Locate the cell with the specified text and output its (X, Y) center coordinate. 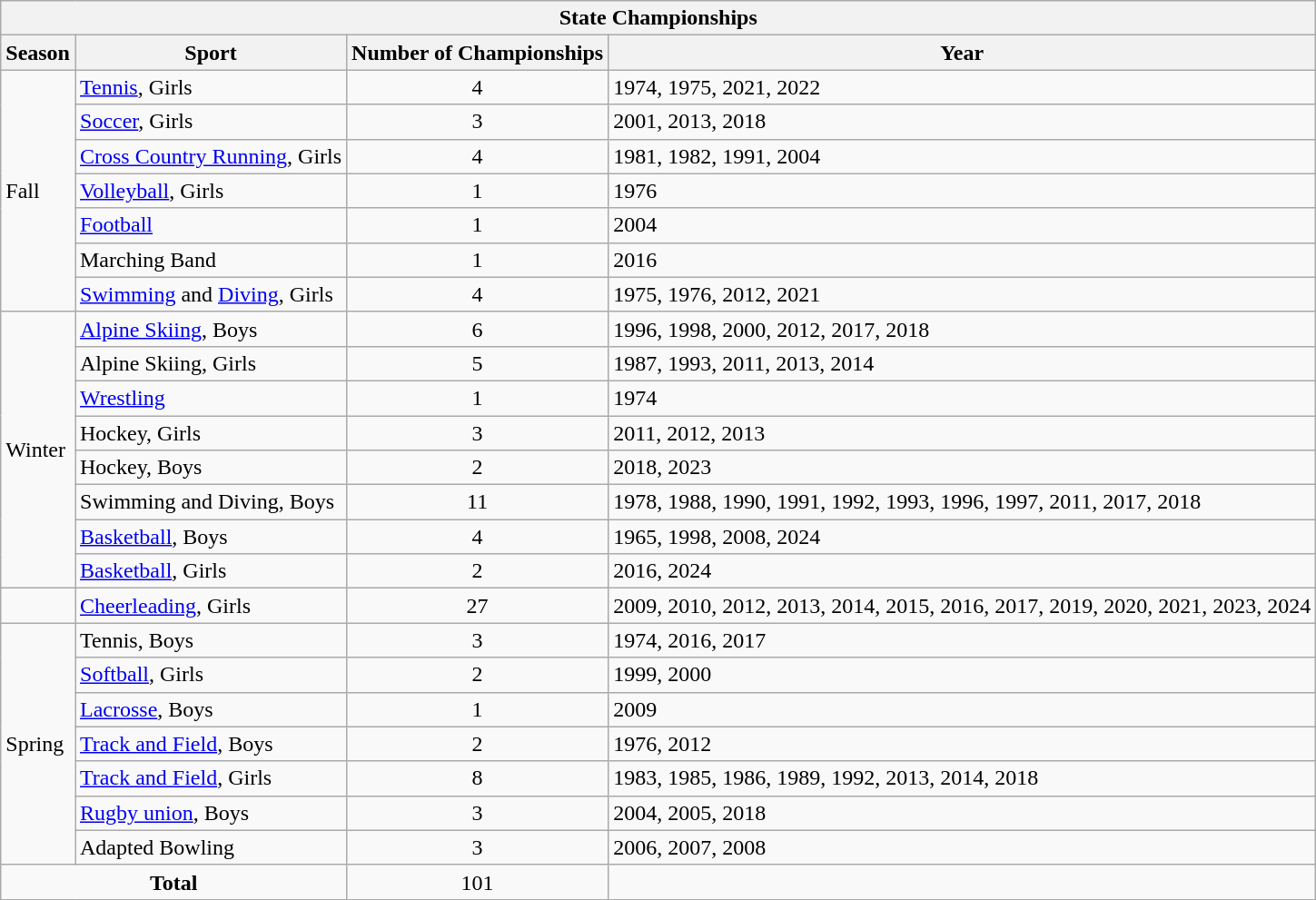
1965, 1998, 2008, 2024 (963, 537)
Total (174, 882)
Swimming and Diving, Girls (211, 294)
Soccer, Girls (211, 122)
1976 (963, 191)
Wrestling (211, 398)
1999, 2000 (963, 675)
1974, 1975, 2021, 2022 (963, 87)
Basketball, Boys (211, 537)
2006, 2007, 2008 (963, 847)
Adapted Bowling (211, 847)
Track and Field, Boys (211, 744)
5 (478, 363)
101 (478, 882)
6 (478, 329)
2009, 2010, 2012, 2013, 2014, 2015, 2016, 2017, 2019, 2020, 2021, 2023, 2024 (963, 606)
2009 (963, 709)
Volleyball, Girls (211, 191)
Winter (38, 450)
2004, 2005, 2018 (963, 813)
2001, 2013, 2018 (963, 122)
Football (211, 225)
Cheerleading, Girls (211, 606)
Tennis, Boys (211, 640)
Year (963, 53)
8 (478, 778)
Softball, Girls (211, 675)
1974 (963, 398)
1975, 1976, 2012, 2021 (963, 294)
1983, 1985, 1986, 1989, 1992, 2013, 2014, 2018 (963, 778)
Basketball, Girls (211, 571)
2018, 2023 (963, 468)
Alpine Skiing, Girls (211, 363)
2016, 2024 (963, 571)
2004 (963, 225)
11 (478, 502)
1976, 2012 (963, 744)
1981, 1982, 1991, 2004 (963, 156)
Season (38, 53)
Swimming and Diving, Boys (211, 502)
Hockey, Girls (211, 433)
Fall (38, 191)
1978, 1988, 1990, 1991, 1992, 1993, 1996, 1997, 2011, 2017, 2018 (963, 502)
Track and Field, Girls (211, 778)
Hockey, Boys (211, 468)
Number of Championships (478, 53)
Rugby union, Boys (211, 813)
Cross Country Running, Girls (211, 156)
Sport (211, 53)
27 (478, 606)
Alpine Skiing, Boys (211, 329)
1987, 1993, 2011, 2013, 2014 (963, 363)
Marching Band (211, 260)
Tennis, Girls (211, 87)
2016 (963, 260)
1996, 1998, 2000, 2012, 2017, 2018 (963, 329)
Spring (38, 744)
1974, 2016, 2017 (963, 640)
Lacrosse, Boys (211, 709)
State Championships (658, 18)
2011, 2012, 2013 (963, 433)
